Scan for the cell matching the given text and deliver its (X, Y) coordinate at center. 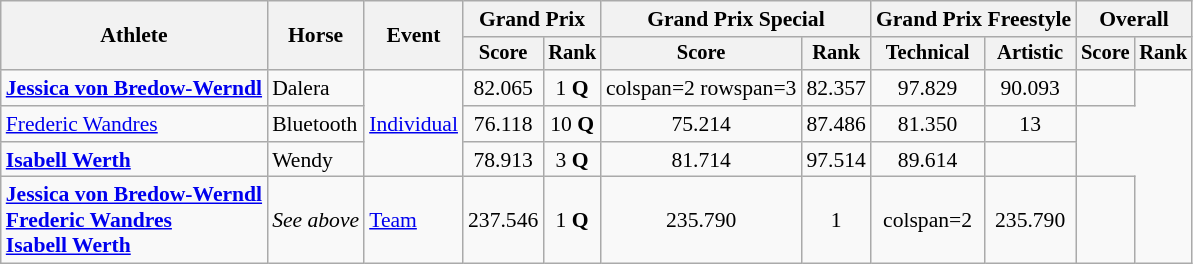
237.546 (503, 220)
97.514 (836, 160)
Grand Prix Special (736, 19)
82.357 (836, 88)
13 (1030, 124)
Grand Prix Freestyle (974, 19)
Horse (316, 36)
Athlete (134, 36)
1 (836, 220)
81.350 (928, 124)
Isabell Werth (134, 160)
Grand Prix (532, 19)
Individual (414, 124)
Bluetooth (316, 124)
81.714 (702, 160)
87.486 (836, 124)
colspan=2 (928, 220)
Wendy (316, 160)
82.065 (503, 88)
3 Q (572, 160)
Frederic Wandres (134, 124)
Technical (928, 54)
76.118 (503, 124)
90.093 (1030, 88)
colspan=2 rowspan=3 (702, 88)
Event (414, 36)
97.829 (928, 88)
Team (414, 220)
10 Q (572, 124)
89.614 (928, 160)
Jessica von Bredow-Werndl (134, 88)
78.913 (503, 160)
Overall (1134, 19)
Dalera (316, 88)
Artistic (1030, 54)
See above (316, 220)
75.214 (702, 124)
Jessica von Bredow-WerndlFrederic WandresIsabell Werth (134, 220)
